Extract the [x, y] coordinate from the center of the cell holding the provided text.  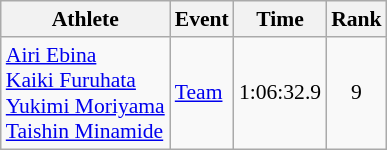
Time [280, 19]
1:06:32.9 [280, 93]
Team [202, 93]
Athlete [86, 19]
Event [202, 19]
Rank [356, 19]
Airi EbinaKaiki FuruhataYukimi MoriyamaTaishin Minamide [86, 93]
9 [356, 93]
